From the cell containing the given text, extract its center point as [X, Y] coordinate. 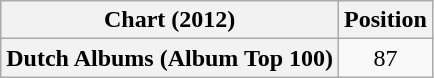
Position [386, 20]
87 [386, 58]
Chart (2012) [170, 20]
Dutch Albums (Album Top 100) [170, 58]
